Determine the [X, Y] coordinate at the center of the cell enclosing the given text.  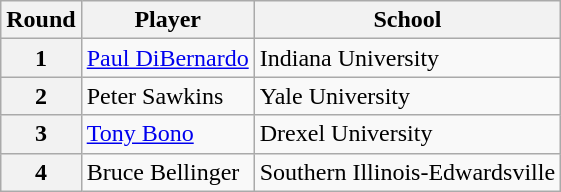
Round [41, 20]
Yale University [407, 96]
Peter Sawkins [168, 96]
Player [168, 20]
Indiana University [407, 58]
Bruce Bellinger [168, 172]
4 [41, 172]
Paul DiBernardo [168, 58]
2 [41, 96]
1 [41, 58]
3 [41, 134]
Drexel University [407, 134]
Southern Illinois-Edwardsville [407, 172]
Tony Bono [168, 134]
School [407, 20]
